Search for the cell housing the specified text and yield its (x, y) center coordinate. 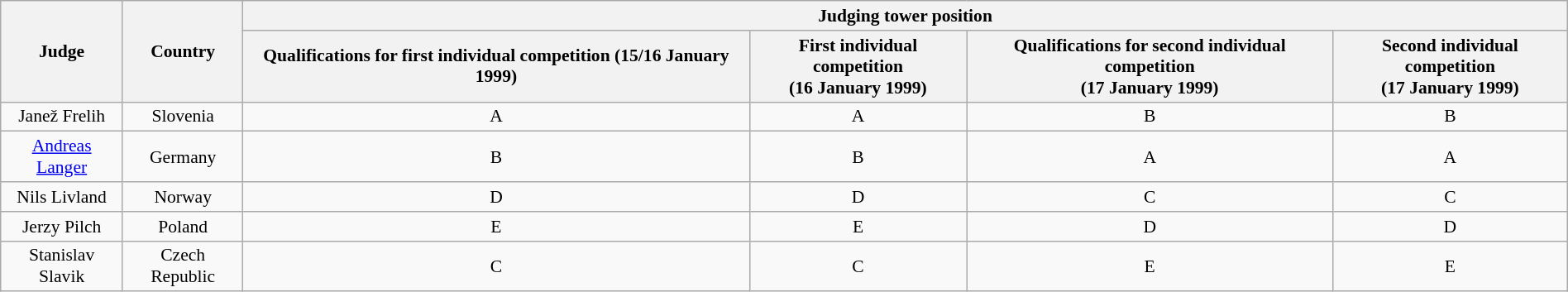
Qualifications for first individual competition (15/16 January 1999) (496, 66)
Germany (182, 157)
Jerzy Pilch (62, 227)
Qualifications for second individual competition(17 January 1999) (1150, 66)
Poland (182, 227)
Judge (62, 51)
Slovenia (182, 117)
Norway (182, 197)
Andreas Langer (62, 157)
Czech Republic (182, 266)
First individual competition(16 January 1999) (858, 66)
Stanislav Slavik (62, 266)
Judging tower position (905, 16)
Janež Frelih (62, 117)
Country (182, 51)
Nils Livland (62, 197)
Second individual competition(17 January 1999) (1451, 66)
